Capture the cell that displays the provided text and extract its [x, y] central coordinate. 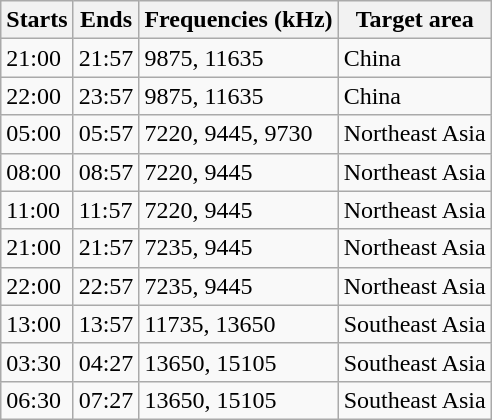
Target area [414, 20]
05:57 [106, 134]
08:00 [37, 172]
11735, 13650 [238, 324]
11:00 [37, 210]
22:57 [106, 286]
11:57 [106, 210]
23:57 [106, 96]
Frequencies (kHz) [238, 20]
13:57 [106, 324]
7220, 9445, 9730 [238, 134]
06:30 [37, 400]
03:30 [37, 362]
Ends [106, 20]
Starts [37, 20]
07:27 [106, 400]
04:27 [106, 362]
05:00 [37, 134]
13:00 [37, 324]
08:57 [106, 172]
